Search for the cell housing the specified text and yield its [X, Y] center coordinate. 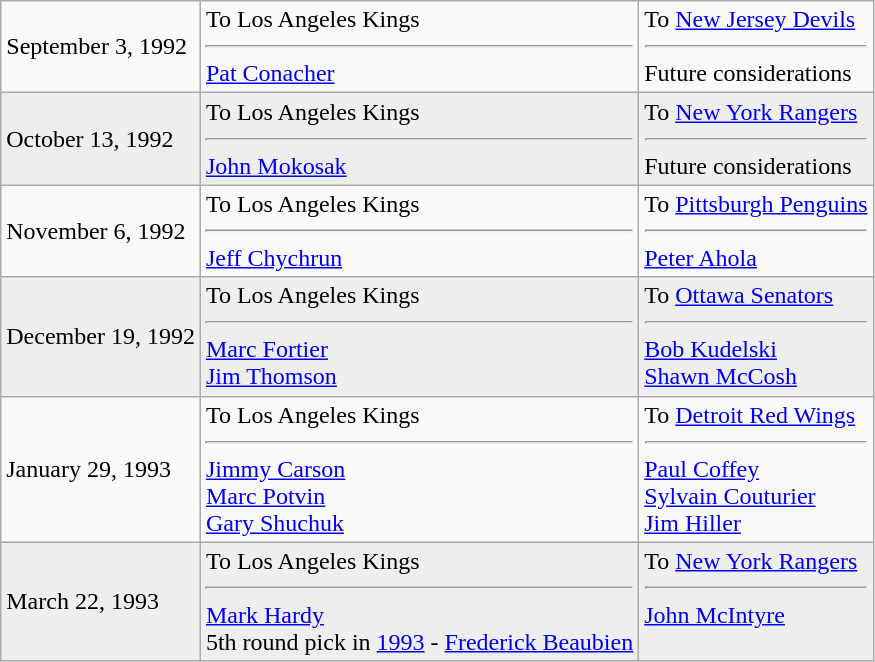
March 22, 1993 [101, 602]
To Los Angeles KingsJohn Mokosak [419, 139]
To Los Angeles KingsJeff Chychrun [419, 231]
To New York RangersJohn McIntyre [756, 602]
To New Jersey DevilsFuture considerations [756, 47]
January 29, 1993 [101, 469]
To Pittsburgh PenguinsPeter Ahola [756, 231]
To Detroit Red WingsPaul Coffey Sylvain Couturier Jim Hiller [756, 469]
September 3, 1992 [101, 47]
To New York RangersFuture considerations [756, 139]
To Los Angeles KingsPat Conacher [419, 47]
To Ottawa SenatorsBob Kudelski Shawn McCosh [756, 336]
December 19, 1992 [101, 336]
November 6, 1992 [101, 231]
October 13, 1992 [101, 139]
To Los Angeles KingsMark Hardy 5th round pick in 1993 - Frederick Beaubien [419, 602]
To Los Angeles KingsJimmy Carson Marc Potvin Gary Shuchuk [419, 469]
To Los Angeles KingsMarc Fortier Jim Thomson [419, 336]
